Search for the cell housing the specified text and yield its (x, y) center coordinate. 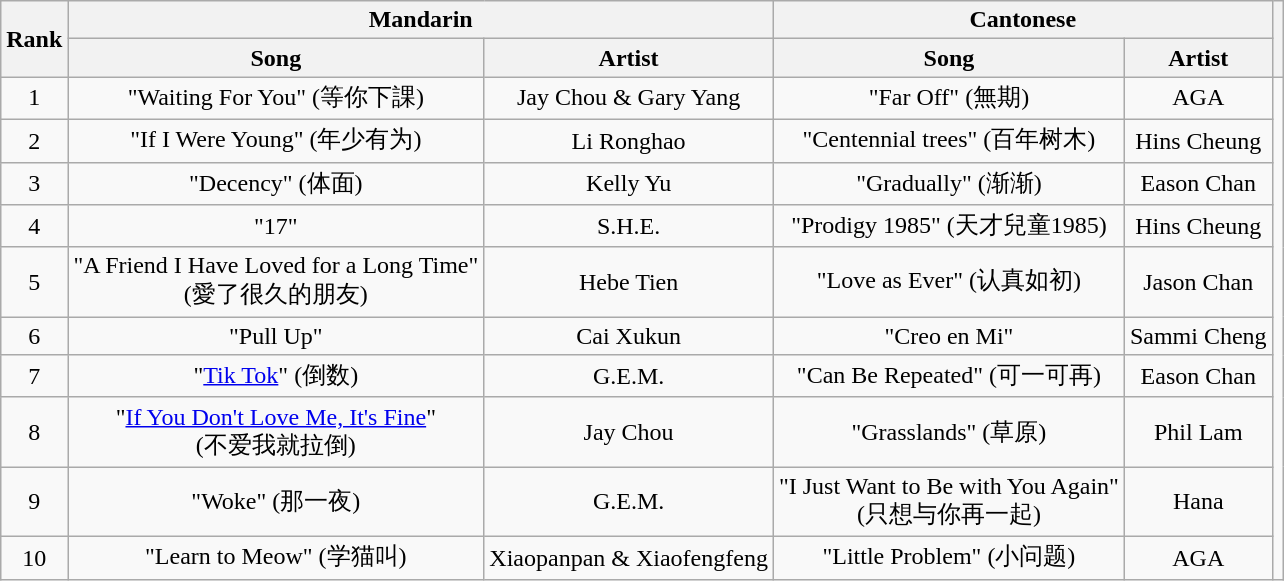
"Grasslands" (草原) (948, 432)
4 (34, 226)
"Pull Up" (276, 336)
"Waiting For You" (等你下課) (276, 98)
5 (34, 282)
"Little Problem" (小问题) (948, 558)
"Tik Tok" (倒数) (276, 376)
"Prodigy 1985" (天才兒童1985) (948, 226)
"A Friend I Have Loved for a Long Time"(愛了很久的朋友) (276, 282)
Jay Chou (629, 432)
"Gradually" (渐渐) (948, 184)
"If I Were Young" (年少有为) (276, 140)
6 (34, 336)
"Can Be Repeated" (可一可再) (948, 376)
Cai Xukun (629, 336)
3 (34, 184)
Hebe Tien (629, 282)
"17" (276, 226)
Jason Chan (1198, 282)
"Creo en Mi" (948, 336)
Hana (1198, 502)
Kelly Yu (629, 184)
10 (34, 558)
Mandarin (421, 20)
"Decency" (体面) (276, 184)
Xiaopanpan & Xiaofengfeng (629, 558)
"Far Off" (無期) (948, 98)
"Centennial trees" (百年树木) (948, 140)
Phil Lam (1198, 432)
"Learn to Meow" (学猫叫) (276, 558)
Li Ronghao (629, 140)
S.H.E. (629, 226)
Jay Chou & Gary Yang (629, 98)
"Woke" (那一夜) (276, 502)
"If You Don't Love Me, It's Fine"(不爱我就拉倒) (276, 432)
Rank (34, 39)
7 (34, 376)
Sammi Cheng (1198, 336)
2 (34, 140)
"Love as Ever" (认真如初) (948, 282)
1 (34, 98)
8 (34, 432)
"I Just Want to Be with You Again"(只想与你再一起) (948, 502)
Cantonese (1022, 20)
9 (34, 502)
